Locate the cell with the specified text and output its [x, y] center coordinate. 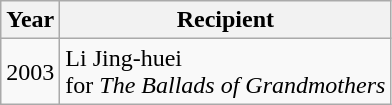
Year [30, 20]
2003 [30, 72]
Recipient [226, 20]
Li Jing-huei for The Ballads of Grandmothers [226, 72]
